For the text-containing cell, return its midpoint in [X, Y] coordinate format. 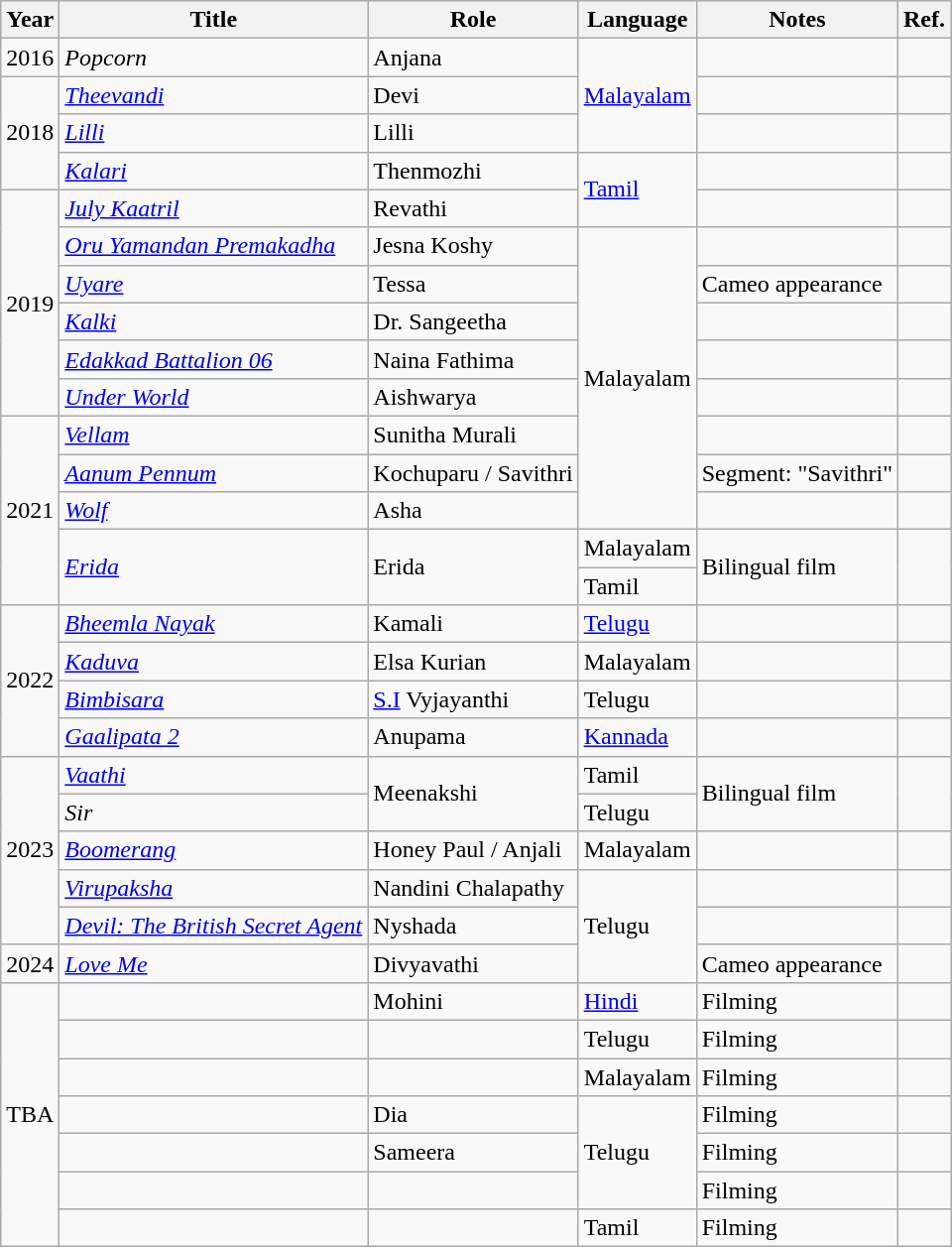
Theevandi [214, 95]
Aanum Pennum [214, 473]
Vaathi [214, 775]
Virupaksha [214, 888]
July Kaatril [214, 208]
2016 [30, 58]
Bheemla Nayak [214, 624]
Nandini Chalapathy [473, 888]
TBA [30, 1114]
Bimbisara [214, 699]
Ref. [924, 20]
Anjana [473, 58]
2022 [30, 681]
Naina Fathima [473, 359]
Dia [473, 1115]
Asha [473, 511]
Boomerang [214, 850]
Role [473, 20]
S.I Vyjayanthi [473, 699]
Uyare [214, 284]
Sir [214, 812]
2021 [30, 510]
Devi [473, 95]
Devil: The British Secret Agent [214, 926]
Kamali [473, 624]
Thenmozhi [473, 171]
Gaalipata 2 [214, 737]
Kochuparu / Savithri [473, 473]
Divyavathi [473, 963]
Kaduva [214, 662]
Tessa [473, 284]
Mohini [473, 1001]
Elsa Kurian [473, 662]
2019 [30, 303]
Love Me [214, 963]
Vellam [214, 435]
Aishwarya [473, 397]
Language [637, 20]
Sunitha Murali [473, 435]
Oru Yamandan Premakadha [214, 246]
2023 [30, 850]
Kannada [637, 737]
Year [30, 20]
Dr. Sangeetha [473, 321]
Revathi [473, 208]
Anupama [473, 737]
Wolf [214, 511]
Meenakshi [473, 794]
Sameera [473, 1153]
Kalki [214, 321]
Segment: "Savithri" [797, 473]
Under World [214, 397]
Edakkad Battalion 06 [214, 359]
2018 [30, 133]
Notes [797, 20]
Popcorn [214, 58]
Title [214, 20]
2024 [30, 963]
Honey Paul / Anjali [473, 850]
Jesna Koshy [473, 246]
Hindi [637, 1001]
Kalari [214, 171]
Nyshada [473, 926]
